Locate the cell with the specified text and output its [X, Y] center coordinate. 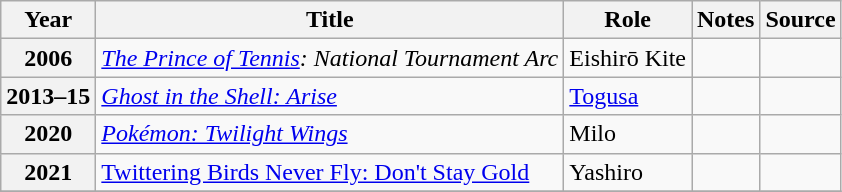
The Prince of Tennis: National Tournament Arc [330, 58]
Source [800, 20]
Title [330, 20]
Togusa [628, 96]
Notes [726, 20]
Milo [628, 134]
Role [628, 20]
Ghost in the Shell: Arise [330, 96]
2013–15 [48, 96]
Twittering Birds Never Fly: Don't Stay Gold [330, 172]
2020 [48, 134]
2021 [48, 172]
Yashiro [628, 172]
Eishirō Kite [628, 58]
2006 [48, 58]
Year [48, 20]
Pokémon: Twilight Wings [330, 134]
